Find where the given text appears and provide that cell's center as [X, Y] coordinate. 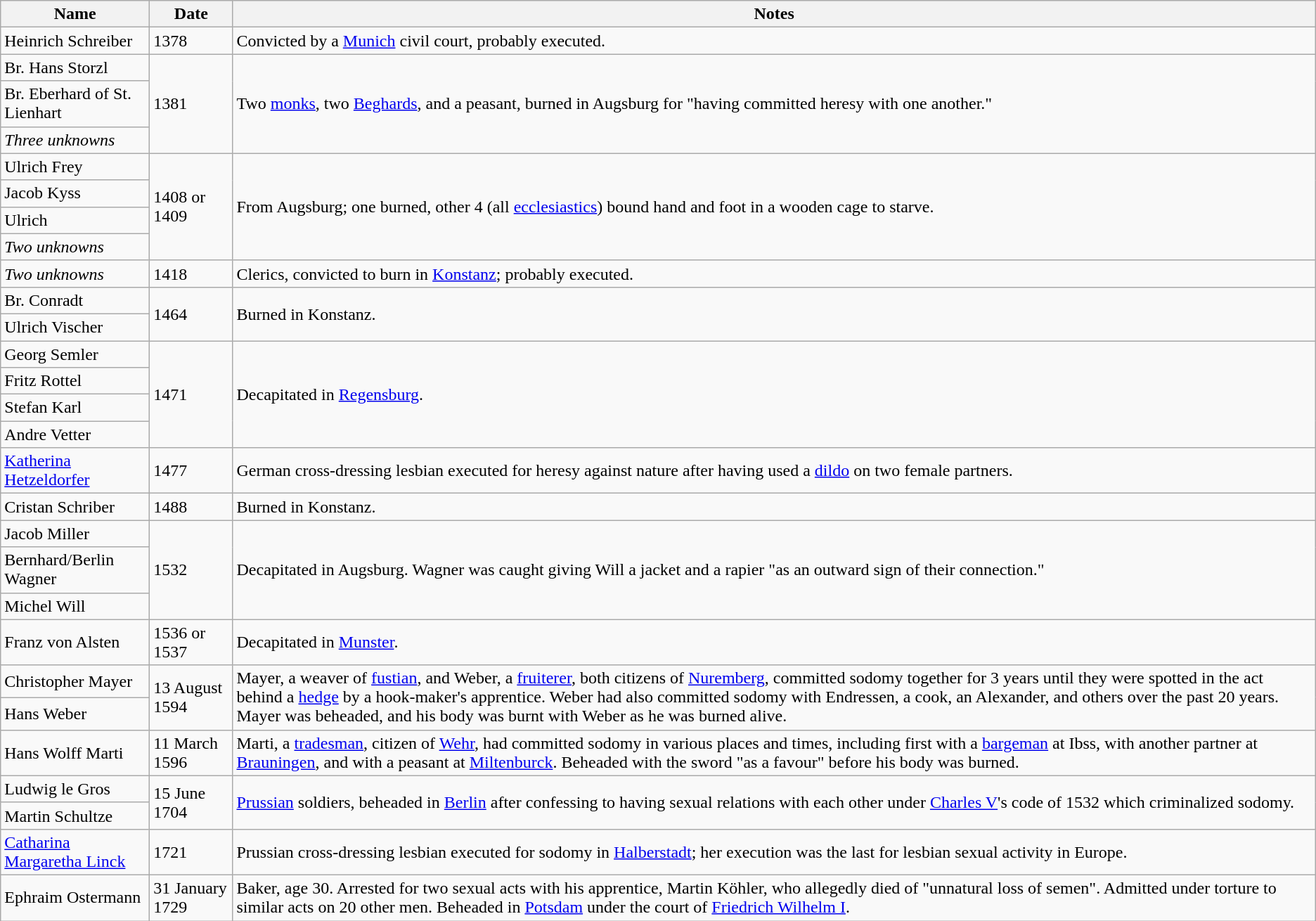
Name [75, 14]
Br. Conradt [75, 300]
1532 [191, 569]
Hans Wolff Marti [75, 752]
Clerics, convicted to burn in Konstanz; probably executed. [774, 273]
Georg Semler [75, 354]
Christopher Mayer [75, 681]
Prussian cross-dressing lesbian executed for sodomy in Halberstadt; her execution was the last for lesbian sexual activity in Europe. [774, 852]
Jacob Miller [75, 534]
1477 [191, 471]
From Augsburg; one burned, other 4 (all ecclesiastics) bound hand and foot in a wooden cage to starve. [774, 207]
31 January 1729 [191, 897]
1381 [191, 104]
Decapitated in Augsburg. Wagner was caught giving Will a jacket and a rapier "as an outward sign of their connection." [774, 569]
Br. Hans Storzl [75, 67]
Heinrich Schreiber [75, 41]
Martin Schultze [75, 816]
Three unknowns [75, 140]
1418 [191, 273]
Bernhard/Berlin Wagner [75, 569]
Decapitated in Regensburg. [774, 394]
German cross-dressing lesbian executed for heresy against nature after having used a dildo on two female partners. [774, 471]
Hans Weber [75, 714]
1464 [191, 314]
11 March 1596 [191, 752]
Michel Will [75, 606]
1721 [191, 852]
1408 or 1409 [191, 207]
Convicted by a Munich civil court, probably executed. [774, 41]
1378 [191, 41]
Katherina Hetzeldorfer [75, 471]
Ephraim Ostermann [75, 897]
Notes [774, 14]
Franz von Alsten [75, 643]
Fritz Rottel [75, 381]
Jacob Kyss [75, 193]
Br. Eberhard of St. Lienhart [75, 104]
Ulrich Vischer [75, 327]
Ulrich [75, 220]
Catharina Margaretha Linck [75, 852]
Cristan Schriber [75, 507]
1488 [191, 507]
1471 [191, 394]
Ludwig le Gros [75, 789]
Decapitated in Munster. [774, 643]
Date [191, 14]
Ulrich Frey [75, 167]
15 June 1704 [191, 802]
Andre Vetter [75, 434]
1536 or 1537 [191, 643]
Stefan Karl [75, 408]
13 August 1594 [191, 697]
Two monks, two Beghards, and a peasant, burned in Augsburg for "having committed heresy with one another." [774, 104]
